Identify which cell holds the provided text, then report its [x, y] central coordinate. 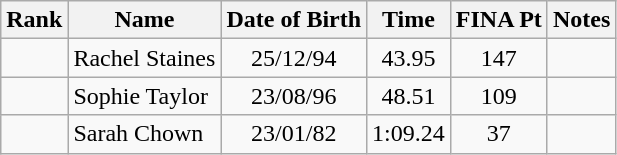
43.95 [409, 58]
Rank [34, 20]
Sophie Taylor [144, 96]
48.51 [409, 96]
Sarah Chown [144, 134]
Notes [581, 20]
37 [498, 134]
Time [409, 20]
FINA Pt [498, 20]
25/12/94 [294, 58]
23/08/96 [294, 96]
23/01/82 [294, 134]
1:09.24 [409, 134]
Date of Birth [294, 20]
109 [498, 96]
Rachel Staines [144, 58]
Name [144, 20]
147 [498, 58]
